Identify which cell holds the provided text, then report its [x, y] central coordinate. 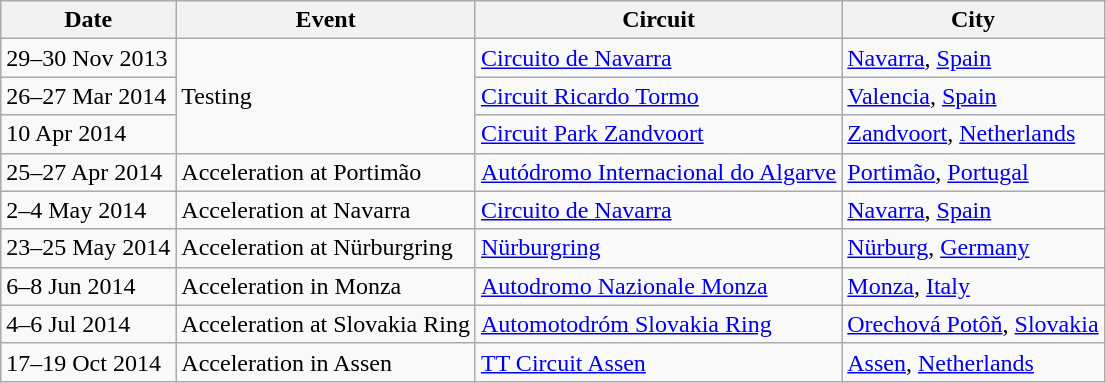
Assen, Netherlands [973, 362]
Orechová Potôň, Slovakia [973, 324]
Date [88, 20]
Event [326, 20]
Acceleration at Nürburgring [326, 248]
17–19 Oct 2014 [88, 362]
26–27 Mar 2014 [88, 96]
Valencia, Spain [973, 96]
Testing [326, 96]
Circuit [658, 20]
Circuit Park Zandvoort [658, 134]
Zandvoort, Netherlands [973, 134]
Autódromo Internacional do Algarve [658, 172]
Nürburg, Germany [973, 248]
Autodromo Nazionale Monza [658, 286]
Acceleration at Slovakia Ring [326, 324]
29–30 Nov 2013 [88, 58]
25–27 Apr 2014 [88, 172]
23–25 May 2014 [88, 248]
4–6 Jul 2014 [88, 324]
Acceleration in Assen [326, 362]
Circuit Ricardo Tormo [658, 96]
10 Apr 2014 [88, 134]
Acceleration at Navarra [326, 210]
Nürburgring [658, 248]
6–8 Jun 2014 [88, 286]
Monza, Italy [973, 286]
2–4 May 2014 [88, 210]
City [973, 20]
TT Circuit Assen [658, 362]
Acceleration at Portimão [326, 172]
Automotodróm Slovakia Ring [658, 324]
Acceleration in Monza [326, 286]
Portimão, Portugal [973, 172]
